Extract the [x, y] coordinate from the center of the cell holding the provided text.  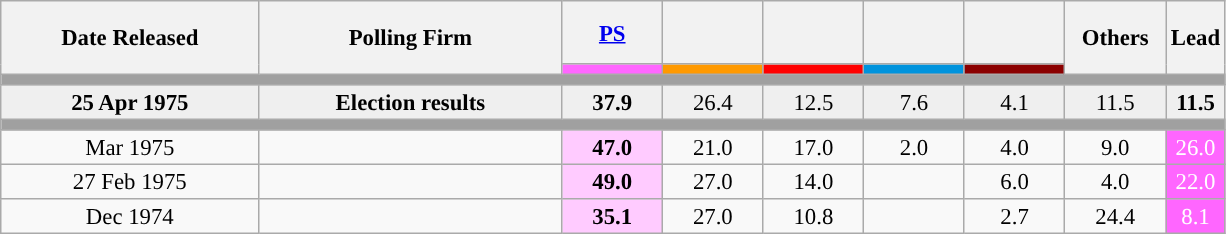
27 Feb 1975 [130, 182]
17.0 [814, 148]
22.0 [1196, 182]
Mar 1975 [130, 148]
14.0 [814, 182]
12.5 [814, 102]
49.0 [612, 182]
37.9 [612, 102]
Election results [410, 102]
27.0 [714, 182]
26.4 [714, 102]
4.1 [1014, 102]
2.0 [914, 148]
7.6 [914, 102]
Polling Firm [410, 38]
47.0 [612, 148]
6.0 [1014, 182]
Others [1116, 38]
21.0 [714, 148]
Date Released [130, 38]
25 Apr 1975 [130, 102]
Lead [1196, 38]
PS [612, 32]
26.0 [1196, 148]
9.0 [1116, 148]
